Extract the [x, y] coordinate from the center of the cell holding the provided text.  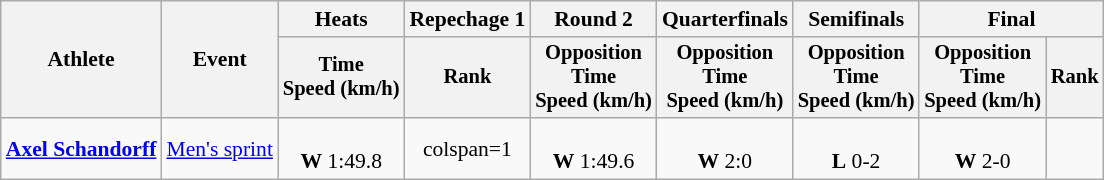
Heats [342, 19]
Event [220, 60]
Semifinals [856, 19]
Axel Schandorff [82, 148]
Final [1011, 19]
W 2-0 [982, 148]
W 1:49.8 [342, 148]
Repechage 1 [467, 19]
Men's sprint [220, 148]
W 1:49.6 [594, 148]
Athlete [82, 60]
TimeSpeed (km/h) [342, 78]
colspan=1 [467, 148]
W 2:0 [725, 148]
Quarterfinals [725, 19]
L 0-2 [856, 148]
Round 2 [594, 19]
